For the text-containing cell, return its midpoint in [x, y] coordinate format. 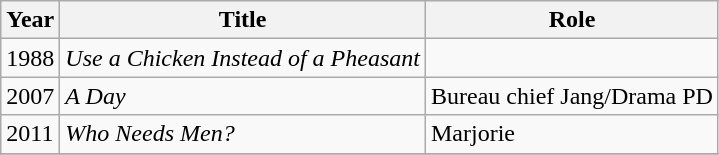
Bureau chief Jang/Drama PD [572, 96]
Who Needs Men? [243, 134]
2007 [30, 96]
A Day [243, 96]
Marjorie [572, 134]
Title [243, 20]
Use a Chicken Instead of a Pheasant [243, 58]
Role [572, 20]
Year [30, 20]
1988 [30, 58]
2011 [30, 134]
